Detect which cell encompasses the target text, then output its (X, Y) center coordinate. 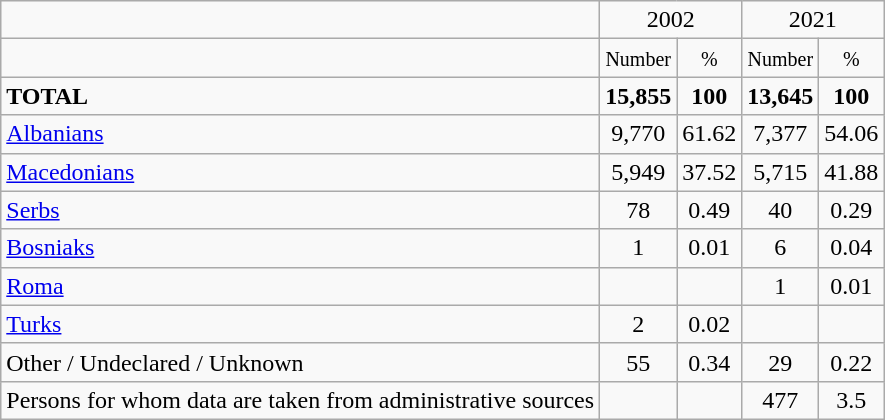
5,715 (780, 172)
3.5 (852, 400)
78 (638, 210)
2002 (671, 20)
55 (638, 362)
Other / Undeclared / Unknown (300, 362)
2 (638, 324)
29 (780, 362)
Macedonians (300, 172)
0.29 (852, 210)
477 (780, 400)
7,377 (780, 134)
0.49 (710, 210)
37.52 (710, 172)
13,645 (780, 96)
2021 (813, 20)
Persons for whom data are taken from administrative sources (300, 400)
Roma (300, 286)
9,770 (638, 134)
15,855 (638, 96)
0.22 (852, 362)
54.06 (852, 134)
TOTAL (300, 96)
0.02 (710, 324)
Bosniaks (300, 248)
Serbs (300, 210)
Turks (300, 324)
61.62 (710, 134)
40 (780, 210)
0.04 (852, 248)
41.88 (852, 172)
5,949 (638, 172)
Albanians (300, 134)
0.34 (710, 362)
6 (780, 248)
